Provide the [X, Y] coordinate of the cell's center where the given text is located.  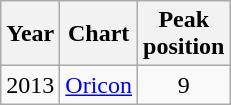
Peakposition [184, 34]
Chart [99, 34]
Year [30, 34]
Oricon [99, 85]
9 [184, 85]
2013 [30, 85]
